Identify which cell holds the provided text, then report its (X, Y) central coordinate. 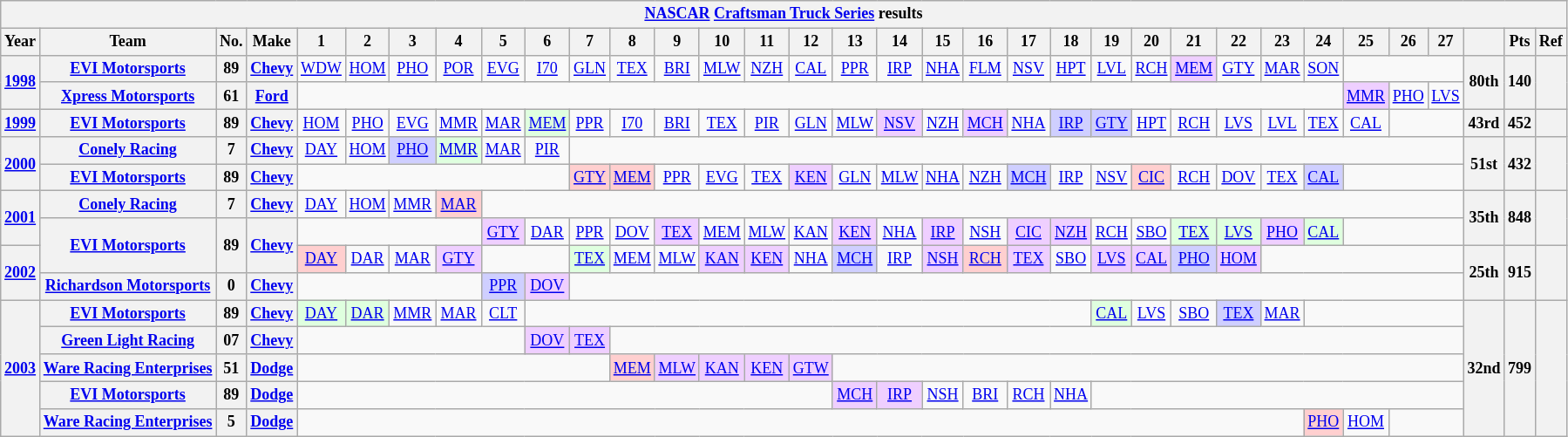
24 (1323, 42)
43rd (1483, 122)
10 (722, 42)
51st (1483, 164)
2003 (21, 368)
12 (811, 42)
Make (272, 42)
21 (1194, 42)
915 (1520, 272)
4 (458, 42)
Ford (272, 96)
1998 (21, 82)
Pts (1520, 42)
POR (458, 68)
19 (1111, 42)
6 (547, 42)
18 (1071, 42)
Green Light Racing (127, 340)
2 (368, 42)
17 (1028, 42)
32nd (1483, 368)
Team (127, 42)
8 (632, 42)
26 (1408, 42)
20 (1151, 42)
11 (767, 42)
9 (676, 42)
3 (413, 42)
Xpress Motorsports (127, 96)
23 (1282, 42)
799 (1520, 368)
25 (1367, 42)
07 (232, 340)
Year (21, 42)
848 (1520, 218)
GTW (811, 368)
CLT (503, 314)
61 (232, 96)
35th (1483, 218)
14 (899, 42)
51 (232, 368)
432 (1520, 164)
15 (943, 42)
16 (985, 42)
2002 (21, 272)
140 (1520, 82)
No. (232, 42)
452 (1520, 122)
1999 (21, 122)
0 (232, 286)
WDW (322, 68)
2001 (21, 218)
2000 (21, 164)
22 (1239, 42)
25th (1483, 272)
FLM (985, 68)
1 (322, 42)
NASCAR Craftsman Truck Series results (784, 14)
SON (1323, 68)
Ref (1551, 42)
13 (854, 42)
27 (1445, 42)
80th (1483, 82)
Richardson Motorsports (127, 286)
